Return [x, y] of the center of cell containing provided text 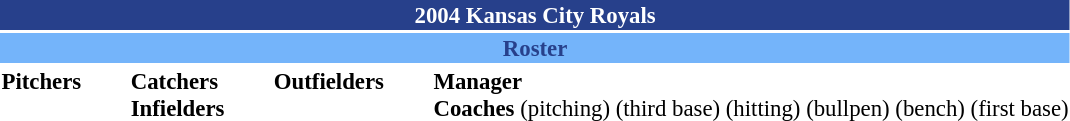
2004 Kansas City Royals [535, 15]
Roster [535, 48]
